Provide the [X, Y] coordinate of the cell's center where the given text is located.  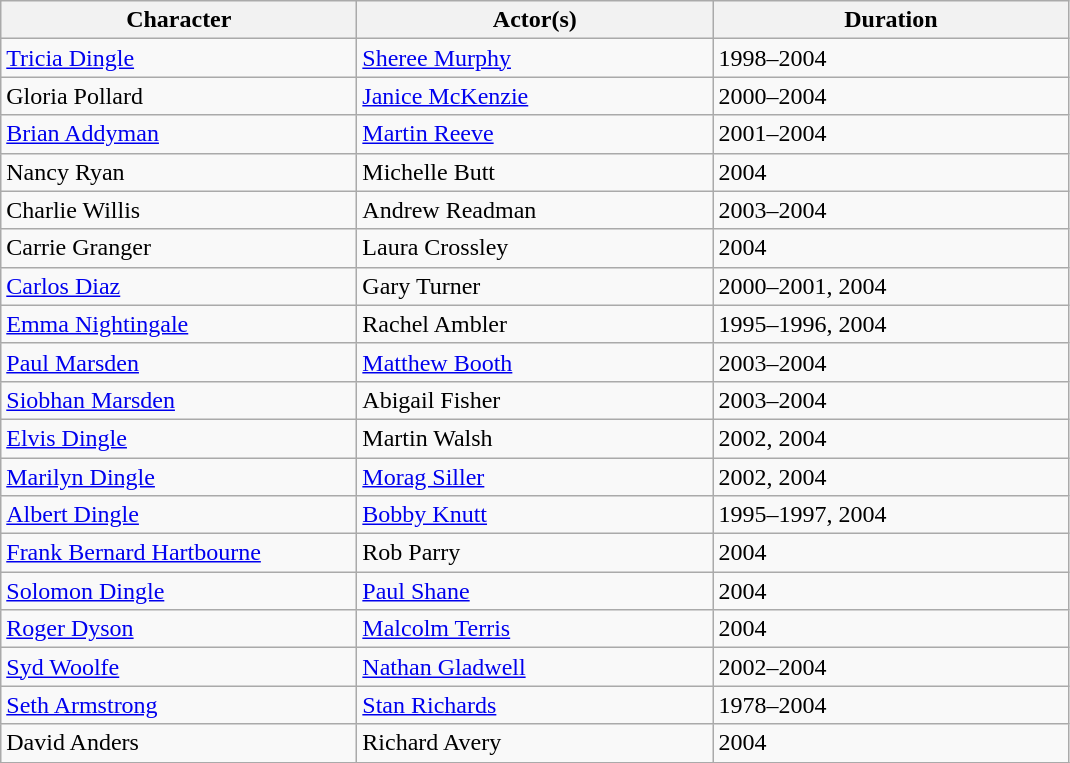
Duration [891, 20]
Michelle Butt [535, 172]
2000–2001, 2004 [891, 286]
1995–1997, 2004 [891, 515]
Carrie Granger [179, 248]
Elvis Dingle [179, 438]
Rob Parry [535, 553]
Martin Walsh [535, 438]
Martin Reeve [535, 134]
1998–2004 [891, 58]
Marilyn Dingle [179, 477]
Gary Turner [535, 286]
2000–2004 [891, 96]
Janice McKenzie [535, 96]
Gloria Pollard [179, 96]
Nancy Ryan [179, 172]
Actor(s) [535, 20]
Abigail Fisher [535, 400]
Carlos Diaz [179, 286]
Morag Siller [535, 477]
Paul Marsden [179, 362]
Tricia Dingle [179, 58]
Malcolm Terris [535, 629]
Brian Addyman [179, 134]
Character [179, 20]
Syd Woolfe [179, 667]
Frank Bernard Hartbourne [179, 553]
Emma Nightingale [179, 324]
Seth Armstrong [179, 705]
Sheree Murphy [535, 58]
Matthew Booth [535, 362]
Richard Avery [535, 743]
Siobhan Marsden [179, 400]
Laura Crossley [535, 248]
Charlie Willis [179, 210]
Roger Dyson [179, 629]
Andrew Readman [535, 210]
Bobby Knutt [535, 515]
1995–1996, 2004 [891, 324]
2002–2004 [891, 667]
Albert Dingle [179, 515]
Solomon Dingle [179, 591]
1978–2004 [891, 705]
Stan Richards [535, 705]
Paul Shane [535, 591]
Rachel Ambler [535, 324]
2001–2004 [891, 134]
Nathan Gladwell [535, 667]
David Anders [179, 743]
